For the text-containing cell, return its midpoint in [x, y] coordinate format. 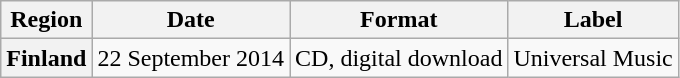
Date [191, 20]
Format [399, 20]
Universal Music [593, 58]
CD, digital download [399, 58]
Finland [46, 58]
22 September 2014 [191, 58]
Region [46, 20]
Label [593, 20]
